Capture the cell that displays the provided text and extract its [X, Y] central coordinate. 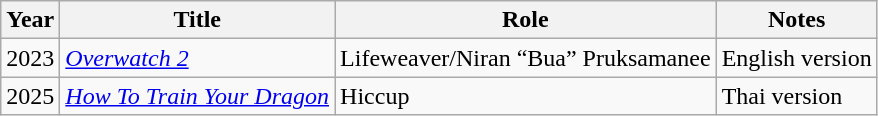
Title [198, 20]
2025 [30, 96]
Overwatch 2 [198, 58]
Role [526, 20]
Notes [796, 20]
English version [796, 58]
2023 [30, 58]
How To Train Your Dragon [198, 96]
Year [30, 20]
Hiccup [526, 96]
Lifeweaver/Niran “Bua” Pruksamanee [526, 58]
Thai version [796, 96]
